Determine the [X, Y] coordinate at the center of the cell enclosing the given text.  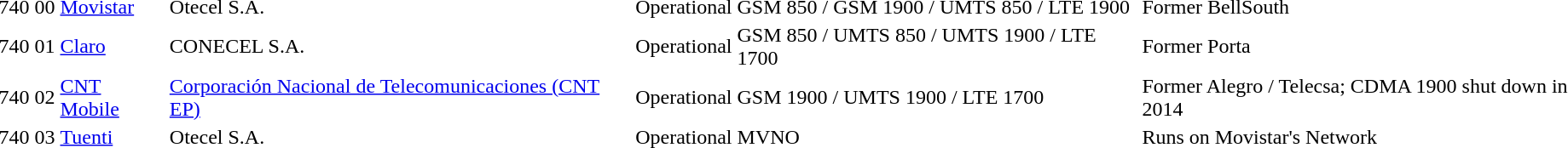
01 [44, 46]
GSM 1900 / UMTS 1900 / LTE 1700 [937, 97]
Corporación Nacional de Telecomunicaciones (CNT EP) [399, 97]
CNT Mobile [113, 97]
Claro [113, 46]
02 [44, 97]
GSM 850 / UMTS 850 / UMTS 1900 / LTE 1700 [937, 46]
CONECEL S.A. [399, 46]
